Output the [x, y] coordinate of the center of the cell containing the given text.  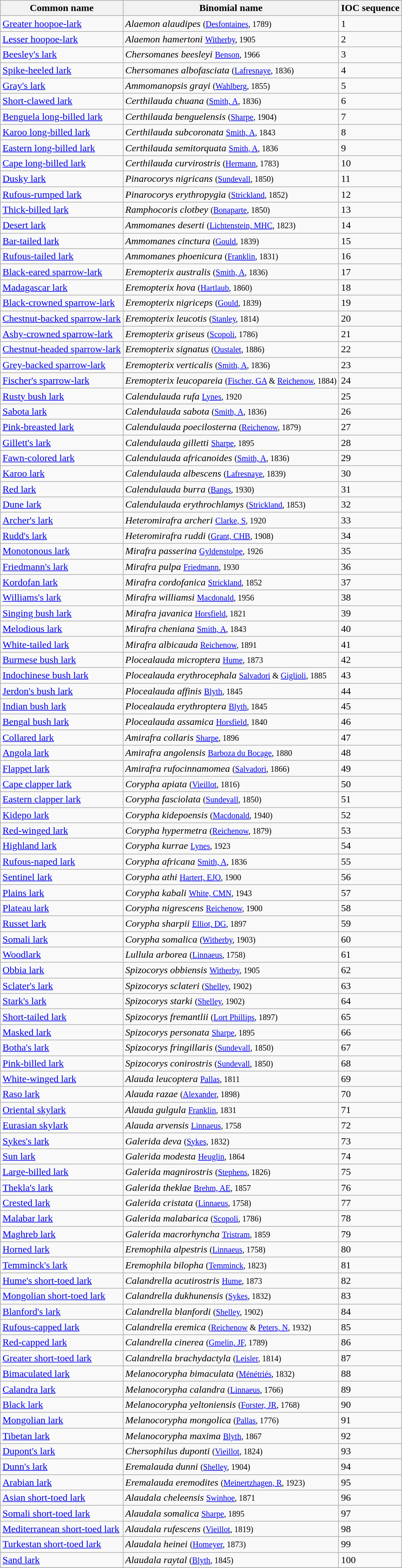
Thekla's lark [62, 1188]
18 [370, 287]
Indian bush lark [62, 707]
Certhilauda chuana (Smith, A, 1836) [231, 101]
Eremalauda dunni (Shelley, 1904) [231, 1467]
Spizocorys fremantlii (Lort Phillips, 1897) [231, 1017]
100 [370, 1560]
Angola lark [62, 753]
56 [370, 877]
Calendulauda rufa Lynes, 1920 [231, 396]
Alaemon hamertoni Witherby, 1905 [231, 39]
67 [370, 1048]
Certhilauda benguelensis (Sharpe, 1904) [231, 117]
Alaudala heinei (Homeyer, 1873) [231, 1544]
Calendulauda gilletti Sharpe, 1895 [231, 442]
66 [370, 1032]
Karoo long-billed lark [62, 132]
Chersomanes albofasciata (Lafresnaye, 1836) [231, 70]
44 [370, 691]
Friedmann's lark [62, 567]
Karoo lark [62, 474]
57 [370, 892]
29 [370, 458]
Mirafra cheniana Smith, A, 1843 [231, 629]
Mongolian lark [62, 1420]
Certhilauda subcoronata Smith, A, 1843 [231, 132]
68 [370, 1063]
Short-tailed lark [62, 1017]
77 [370, 1203]
Calandrella dukhunensis (Sykes, 1832) [231, 1296]
Desert lark [62, 225]
Calandrella blanfordi (Shelley, 1902) [231, 1312]
Beesley's lark [62, 55]
Dupont's lark [62, 1451]
85 [370, 1327]
65 [370, 1017]
Corypha somalica (Witherby, 1903) [231, 939]
Ammomanes phoenicura (Franklin, 1831) [231, 256]
Dusky lark [62, 179]
Archer's lark [62, 520]
Galerida deva (Sykes, 1832) [231, 1141]
Black-eared sparrow-lark [62, 272]
Tibetan lark [62, 1435]
34 [370, 536]
81 [370, 1265]
Calandra lark [62, 1389]
Sykes's lark [62, 1141]
Singing bush lark [62, 613]
72 [370, 1125]
Ammomanopsis grayi (Wahlberg, 1855) [231, 86]
Corypha africana Smith, A, 1836 [231, 861]
Plocealauda affinis Blyth, 1845 [231, 691]
8 [370, 132]
Ashy-crowned sparrow-lark [62, 334]
52 [370, 815]
Pinarocorys erythropygia (Strickland, 1852) [231, 194]
Galerida macrorhyncha Tristram, 1859 [231, 1234]
Alauda razae (Alexander, 1898) [231, 1094]
Mirafra cordofanica Strickland, 1852 [231, 582]
73 [370, 1141]
Certhilauda curvirostris (Hermann, 1783) [231, 163]
Galerida cristata (Linnaeus, 1758) [231, 1203]
Alaudala cheleensis Swinhoe, 1871 [231, 1498]
32 [370, 505]
Certhilauda semitorquata Smith, A, 1836 [231, 148]
Mongolian short-toed lark [62, 1296]
Melanocorypha maxima Blyth, 1867 [231, 1435]
42 [370, 660]
Asian short-toed lark [62, 1498]
74 [370, 1156]
Pinarocorys nigricans (Sundevall, 1850) [231, 179]
Turkestan short-toed lark [62, 1544]
Eremophila alpestris (Linnaeus, 1758) [231, 1250]
41 [370, 644]
Pink-breasted lark [62, 427]
Sentinel lark [62, 877]
Corypha nigrescens Reichenow, 1900 [231, 908]
Calendulauda erythrochlamys (Strickland, 1853) [231, 505]
91 [370, 1420]
31 [370, 489]
90 [370, 1405]
49 [370, 769]
Grey-backed sparrow-lark [62, 365]
86 [370, 1343]
Red-capped lark [62, 1343]
Spizocorys sclateri (Shelley, 1902) [231, 986]
Alauda gulgula Franklin, 1831 [231, 1110]
Hume's short-toed lark [62, 1281]
Sun lark [62, 1156]
Corypha sharpii Elliot, DG, 1897 [231, 923]
Thick-billed lark [62, 210]
Pink-billed lark [62, 1063]
Alaudala somalica Sharpe, 1895 [231, 1513]
48 [370, 753]
Galerida theklae Brehm, AE, 1857 [231, 1188]
Rudd's lark [62, 536]
84 [370, 1312]
Oriental skylark [62, 1110]
24 [370, 380]
Galerida magnirostris (Stephens, 1826) [231, 1172]
Dunn's lark [62, 1467]
Mirafra passerina Gyldenstolpe, 1926 [231, 551]
2 [370, 39]
10 [370, 163]
Black lark [62, 1405]
5 [370, 86]
Eremalauda eremodites (Meinertzhagen, R, 1923) [231, 1482]
27 [370, 427]
Eremopterix griseus (Scopoli, 1786) [231, 334]
55 [370, 861]
Mirafra albicauda Reichenow, 1891 [231, 644]
23 [370, 365]
Alaudala raytal (Blyth, 1845) [231, 1560]
Alauda arvensis Linnaeus, 1758 [231, 1125]
Corypha kidepoensis (Macdonald, 1940) [231, 815]
Crested lark [62, 1203]
Indochinese bush lark [62, 675]
9 [370, 148]
Gillett's lark [62, 442]
Collared lark [62, 738]
Calandrella cinerea (Gmelin, JF, 1789) [231, 1343]
Obbia lark [62, 970]
Eremopterix signatus (Oustalet, 1886) [231, 349]
Ammomanes cinctura (Gould, 1839) [231, 241]
Spizocorys starki (Shelley, 1902) [231, 1001]
Benguela long-billed lark [62, 117]
Kordofan lark [62, 582]
Mirafra williamsi Macdonald, 1956 [231, 598]
Fawn-colored lark [62, 458]
Eremopterix verticalis (Smith, A, 1836) [231, 365]
Temminck's lark [62, 1265]
88 [370, 1374]
Lesser hoopoe-lark [62, 39]
Greater short-toed lark [62, 1358]
Alaemon alaudipes (Desfontaines, 1789) [231, 24]
82 [370, 1281]
Bimaculated lark [62, 1374]
78 [370, 1219]
37 [370, 582]
47 [370, 738]
Madagascar lark [62, 287]
1 [370, 24]
Lullula arborea (Linnaeus, 1758) [231, 955]
Williams's lark [62, 598]
Calendulauda poecilosterna (Reichenow, 1879) [231, 427]
Eremopterix leucotis (Stanley, 1814) [231, 318]
Plateau lark [62, 908]
6 [370, 101]
Jerdon's bush lark [62, 691]
Rufous-tailed lark [62, 256]
Sabota lark [62, 411]
3 [370, 55]
Cape clapper lark [62, 784]
61 [370, 955]
38 [370, 598]
79 [370, 1234]
Amirafra rufocinnamomea (Salvadori, 1866) [231, 769]
58 [370, 908]
Spizocorys fringillaris (Sundevall, 1850) [231, 1048]
94 [370, 1467]
Calendulauda albescens (Lafresnaye, 1839) [231, 474]
Binomial name [231, 8]
Corypha apiata (Vieillot, 1816) [231, 784]
Amirafra angolensis Barboza du Bocage, 1880 [231, 753]
Eremopterix hova (Hartlaub, 1860) [231, 287]
53 [370, 830]
Rufous-capped lark [62, 1327]
Calandrella brachydactyla (Leisler, 1814) [231, 1358]
43 [370, 675]
Corypha fasciolata (Sundevall, 1850) [231, 799]
Corypha kabali White, CMN, 1943 [231, 892]
Greater hoopoe-lark [62, 24]
Woodlark [62, 955]
50 [370, 784]
Plocealauda erythrocephala Salvadori & Giglioli, 1885 [231, 675]
Alauda leucoptera Pallas, 1811 [231, 1079]
Spizocorys personata Sharpe, 1895 [231, 1032]
Eurasian skylark [62, 1125]
Galerida modesta Heuglin, 1864 [231, 1156]
Russet lark [62, 923]
83 [370, 1296]
IOC sequence [370, 8]
63 [370, 986]
92 [370, 1435]
Eremopterix leucopareia (Fischer, GA & Reichenow, 1884) [231, 380]
Alaudala rufescens (Vieillot, 1819) [231, 1529]
99 [370, 1544]
Melodious lark [62, 629]
Rufous-naped lark [62, 861]
16 [370, 256]
89 [370, 1389]
40 [370, 629]
19 [370, 303]
Heteromirafra archeri Clarke, S, 1920 [231, 520]
Calandrella acutirostris Hume, 1873 [231, 1281]
97 [370, 1513]
Eremopterix nigriceps (Gould, 1839) [231, 303]
26 [370, 411]
Plains lark [62, 892]
Sclater's lark [62, 986]
Red-winged lark [62, 830]
21 [370, 334]
93 [370, 1451]
Corypha hypermetra (Reichenow, 1879) [231, 830]
62 [370, 970]
Somali lark [62, 939]
Chersophilus duponti (Vieillot, 1824) [231, 1451]
Chestnut-backed sparrow-lark [62, 318]
Ammomanes deserti (Lichtenstein, MHC, 1823) [231, 225]
36 [370, 567]
71 [370, 1110]
70 [370, 1094]
Heteromirafra ruddi (Grant, CHB, 1908) [231, 536]
64 [370, 1001]
Eastern long-billed lark [62, 148]
51 [370, 799]
80 [370, 1250]
14 [370, 225]
Mirafra javanica Horsfield, 1821 [231, 613]
15 [370, 241]
Corypha athi Hartert, EJO, 1900 [231, 877]
Spike-heeled lark [62, 70]
Spizocorys conirostris (Sundevall, 1850) [231, 1063]
7 [370, 117]
4 [370, 70]
Highland lark [62, 846]
Sand lark [62, 1560]
Raso lark [62, 1094]
11 [370, 179]
Red lark [62, 489]
13 [370, 210]
Fischer's sparrow-lark [62, 380]
Eremopterix australis (Smith, A, 1836) [231, 272]
59 [370, 923]
54 [370, 846]
Bengal bush lark [62, 722]
Rusty bush lark [62, 396]
Malabar lark [62, 1219]
Galerida malabarica (Scopoli, 1786) [231, 1219]
Masked lark [62, 1032]
Black-crowned sparrow-lark [62, 303]
Bar-tailed lark [62, 241]
Mediterranean short-toed lark [62, 1529]
22 [370, 349]
Dune lark [62, 505]
Plocealauda erythroptera Blyth, 1845 [231, 707]
17 [370, 272]
Chestnut-headed sparrow-lark [62, 349]
Spizocorys obbiensis Witherby, 1905 [231, 970]
Gray's lark [62, 86]
Amirafra collaris Sharpe, 1896 [231, 738]
Calendulauda burra (Bangs, 1930) [231, 489]
Calendulauda sabota (Smith, A, 1836) [231, 411]
87 [370, 1358]
45 [370, 707]
96 [370, 1498]
Maghreb lark [62, 1234]
Melanocorypha yeltoniensis (Forster, JR, 1768) [231, 1405]
Burmese bush lark [62, 660]
20 [370, 318]
Monotonous lark [62, 551]
12 [370, 194]
Eastern clapper lark [62, 799]
75 [370, 1172]
Rufous-rumped lark [62, 194]
Plocealauda assamica Horsfield, 1840 [231, 722]
Mirafra pulpa Friedmann, 1930 [231, 567]
Stark's lark [62, 1001]
Melanocorypha calandra (Linnaeus, 1766) [231, 1389]
Eremophila bilopha (Temminck, 1823) [231, 1265]
Cape long-billed lark [62, 163]
28 [370, 442]
98 [370, 1529]
Blanford's lark [62, 1312]
Common name [62, 8]
Ramphocoris clotbey (Bonaparte, 1850) [231, 210]
Plocealauda microptera Hume, 1873 [231, 660]
Arabian lark [62, 1482]
Calendulauda africanoides (Smith, A, 1836) [231, 458]
69 [370, 1079]
46 [370, 722]
Melanocorypha mongolica (Pallas, 1776) [231, 1420]
76 [370, 1188]
Kidepo lark [62, 815]
Botha's lark [62, 1048]
Chersomanes beesleyi Benson, 1966 [231, 55]
39 [370, 613]
Corypha kurrae Lynes, 1923 [231, 846]
White-tailed lark [62, 644]
35 [370, 551]
Somali short-toed lark [62, 1513]
25 [370, 396]
33 [370, 520]
30 [370, 474]
95 [370, 1482]
Calandrella eremica (Reichenow & Peters, N, 1932) [231, 1327]
Horned lark [62, 1250]
Short-clawed lark [62, 101]
White-winged lark [62, 1079]
Melanocorypha bimaculata (Ménétriés, 1832) [231, 1374]
60 [370, 939]
Flappet lark [62, 769]
Large-billed lark [62, 1172]
